Return the [x, y] coordinate for the center point of the cell that contains the specified text.  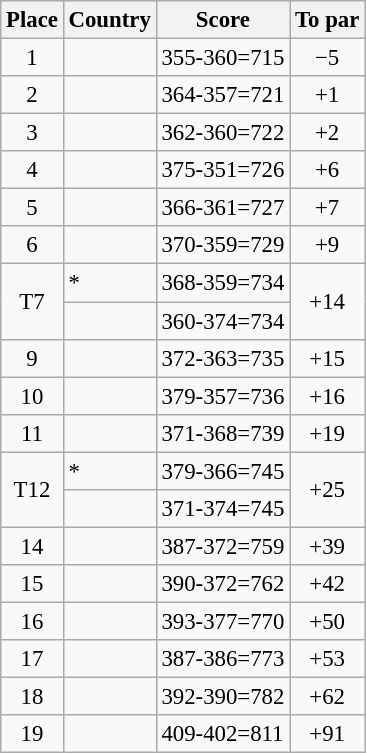
390-372=762 [223, 584]
379-366=745 [223, 471]
+6 [328, 170]
375-351=726 [223, 170]
11 [32, 433]
To par [328, 20]
Country [110, 20]
393-377=770 [223, 621]
−5 [328, 58]
19 [32, 734]
16 [32, 621]
9 [32, 358]
2 [32, 95]
355-360=715 [223, 58]
+39 [328, 546]
387-372=759 [223, 546]
10 [32, 396]
T7 [32, 302]
371-368=739 [223, 433]
+16 [328, 396]
+91 [328, 734]
+2 [328, 133]
+7 [328, 208]
Score [223, 20]
366-361=727 [223, 208]
362-360=722 [223, 133]
+1 [328, 95]
368-359=734 [223, 283]
+14 [328, 302]
4 [32, 170]
+15 [328, 358]
1 [32, 58]
17 [32, 659]
+42 [328, 584]
3 [32, 133]
387-386=773 [223, 659]
+9 [328, 245]
14 [32, 546]
Place [32, 20]
5 [32, 208]
+25 [328, 490]
+50 [328, 621]
364-357=721 [223, 95]
370-359=729 [223, 245]
360-374=734 [223, 321]
+62 [328, 697]
392-390=782 [223, 697]
372-363=735 [223, 358]
T12 [32, 490]
379-357=736 [223, 396]
6 [32, 245]
+53 [328, 659]
15 [32, 584]
+19 [328, 433]
371-374=745 [223, 509]
409-402=811 [223, 734]
18 [32, 697]
